Capture the cell that displays the provided text and extract its (X, Y) central coordinate. 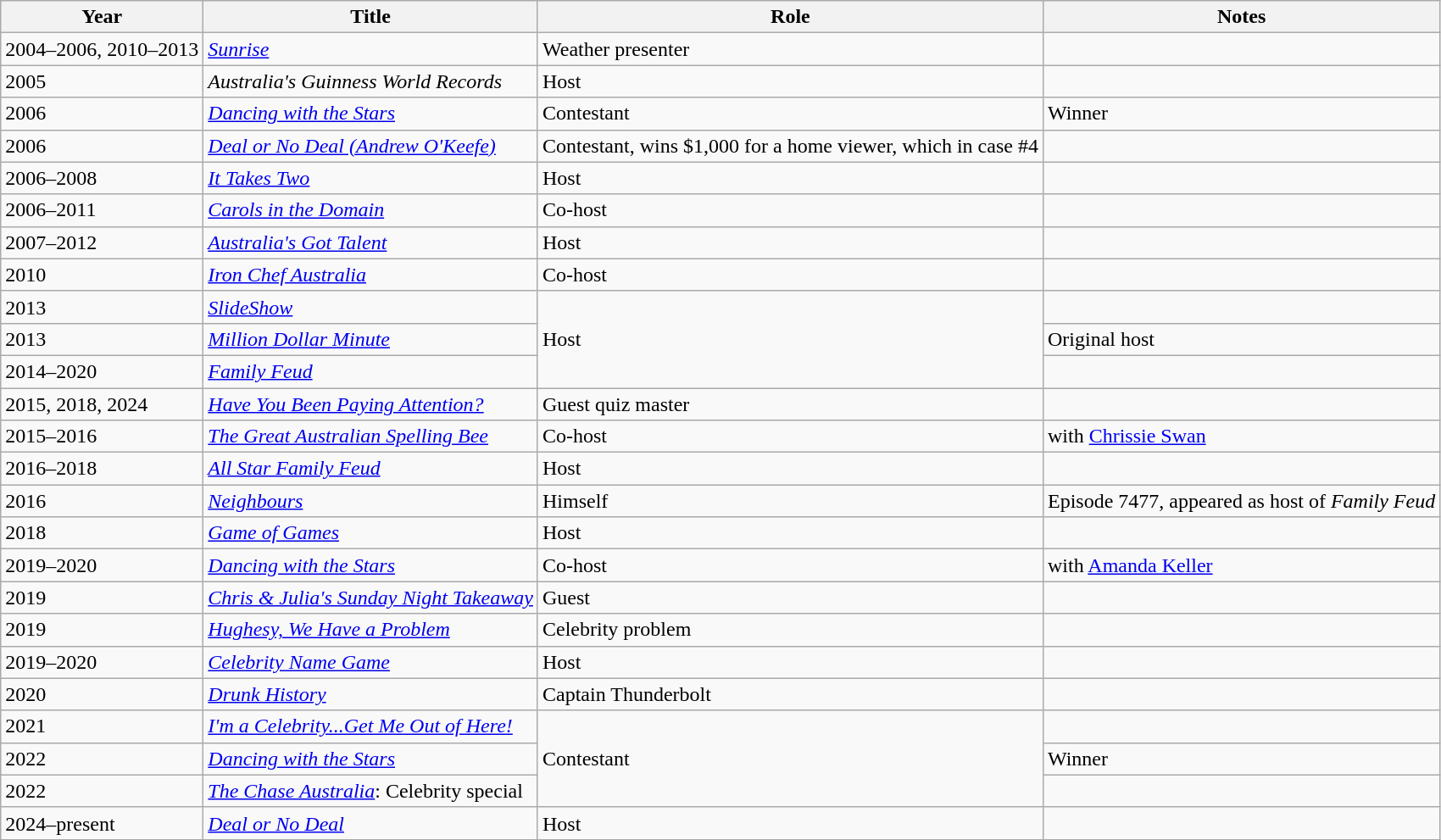
Celebrity problem (790, 630)
Guest (790, 598)
Weather presenter (790, 49)
Guest quiz master (790, 404)
2007–2012 (102, 242)
2016 (102, 501)
Game of Games (371, 533)
Year (102, 17)
Carols in the Domain (371, 210)
The Great Australian Spelling Bee (371, 437)
Role (790, 17)
Himself (790, 501)
Million Dollar Minute (371, 339)
2018 (102, 533)
2015–2016 (102, 437)
Title (371, 17)
Chris & Julia's Sunday Night Takeaway (371, 598)
Captain Thunderbolt (790, 694)
2004–2006, 2010–2013 (102, 49)
I'm a Celebrity...Get Me Out of Here! (371, 726)
Australia's Guinness World Records (371, 81)
2005 (102, 81)
Sunrise (371, 49)
2014–2020 (102, 371)
Contestant, wins $1,000 for a home viewer, which in case #4 (790, 146)
2021 (102, 726)
2016–2018 (102, 469)
2020 (102, 694)
The Chase Australia: Celebrity special (371, 791)
2010 (102, 275)
2024–present (102, 823)
Original host (1241, 339)
Family Feud (371, 371)
Australia's Got Talent (371, 242)
Episode 7477, appeared as host of Family Feud (1241, 501)
Deal or No Deal (Andrew O'Keefe) (371, 146)
with Amanda Keller (1241, 565)
It Takes Two (371, 178)
2015, 2018, 2024 (102, 404)
All Star Family Feud (371, 469)
Have You Been Paying Attention? (371, 404)
Hughesy, We Have a Problem (371, 630)
2006–2008 (102, 178)
Deal or No Deal (371, 823)
2006–2011 (102, 210)
SlideShow (371, 307)
Celebrity Name Game (371, 662)
Drunk History (371, 694)
Neighbours (371, 501)
Notes (1241, 17)
with Chrissie Swan (1241, 437)
Iron Chef Australia (371, 275)
